Return [X, Y] of the center of cell containing provided text 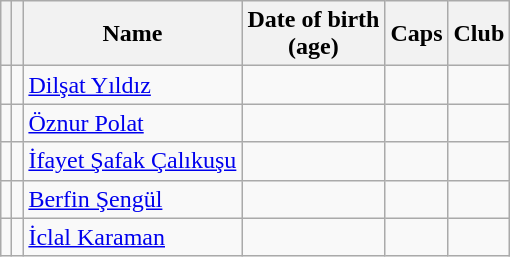
İclal Karaman [132, 237]
İfayet Şafak Çalıkuşu [132, 161]
Name [132, 34]
Caps [416, 34]
Date of birth(age) [314, 34]
Öznur Polat [132, 123]
Dilşat Yıldız [132, 85]
Club [479, 34]
Berfin Şengül [132, 199]
